Output the (x, y) coordinate of the center of the cell containing the given text.  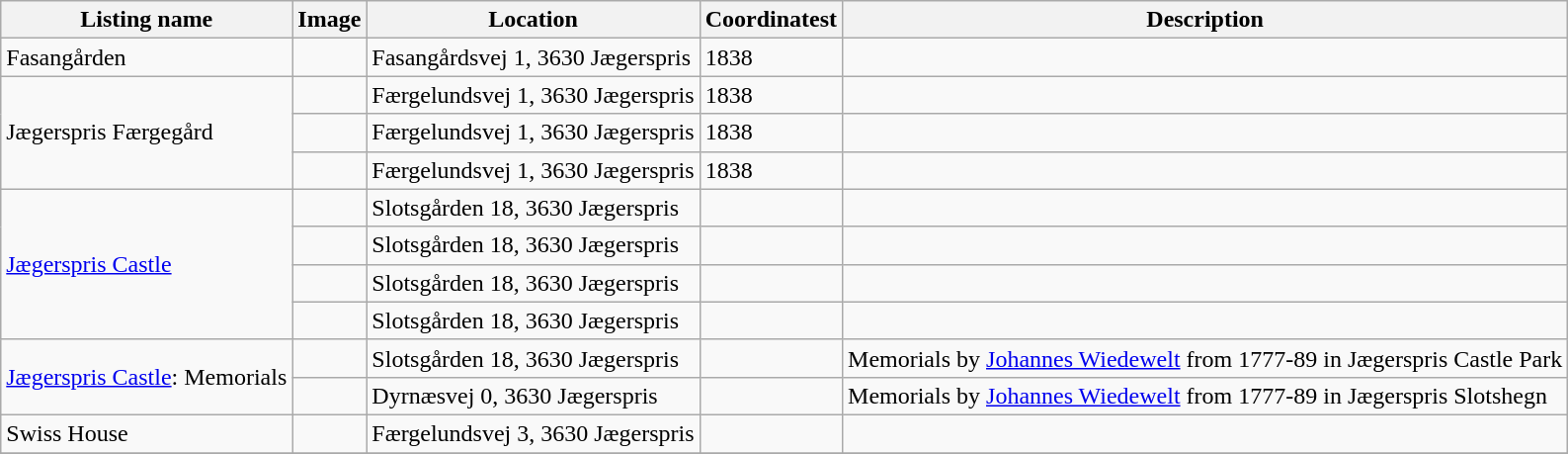
Jægerspris Færgegård (146, 133)
Description (1205, 20)
Image (330, 20)
Memorials by Johannes Wiedewelt from 1777-89 in Jægerspris Castle Park (1205, 358)
Memorials by Johannes Wiedewelt from 1777-89 in Jægerspris Slotshegn (1205, 396)
Jægerspris Castle (146, 264)
Jægerspris Castle: Memorials (146, 377)
Coordinatest (771, 20)
Fasangården (146, 57)
Listing name (146, 20)
Færgelundsvej 3, 3630 Jægerspris (534, 433)
Location (534, 20)
Fasangårdsvej 1, 3630 Jægerspris (534, 57)
Dyrnæsvej 0, 3630 Jægerspris (534, 396)
Swiss House (146, 433)
